Detect which cell encompasses the target text, then output its [x, y] center coordinate. 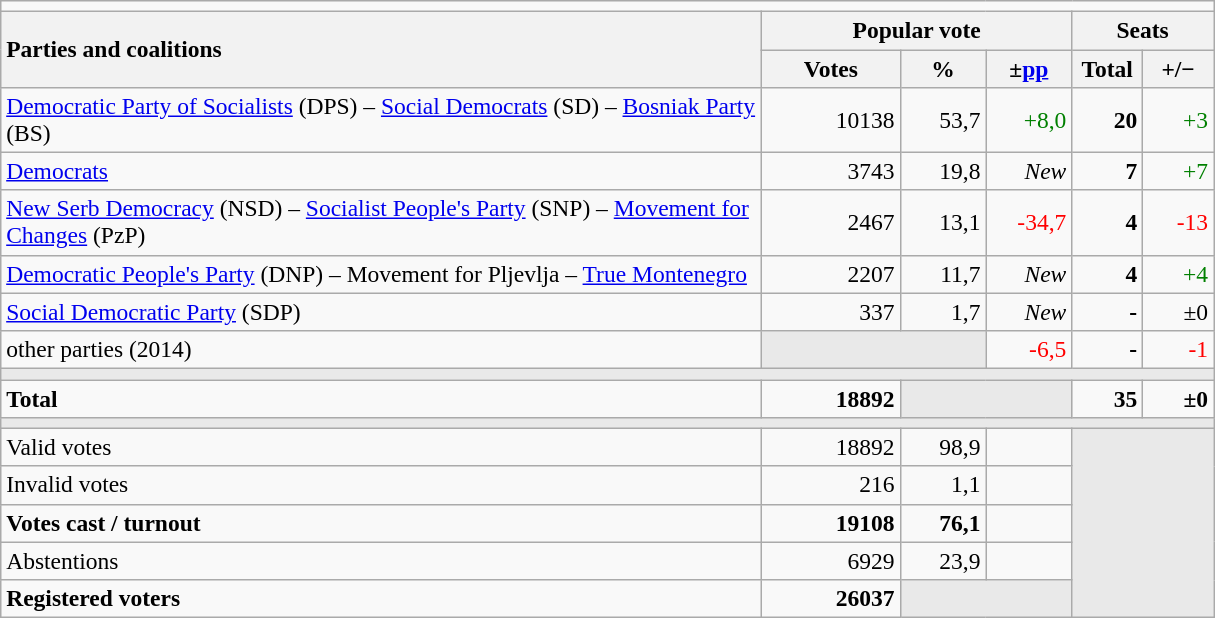
+3 [1178, 120]
76,1 [943, 523]
7 [1108, 171]
2467 [831, 222]
New Serb Democracy (NSD) – Socialist People's Party (SNP) – Movement for Changes (PzP) [382, 222]
19,8 [943, 171]
20 [1108, 120]
Social Democratic Party (SDP) [382, 312]
2207 [831, 274]
53,7 [943, 120]
11,7 [943, 274]
1,1 [943, 485]
216 [831, 485]
Votes cast / turnout [382, 523]
Abstentions [382, 561]
Seats [1143, 30]
3743 [831, 171]
-1 [1178, 349]
337 [831, 312]
13,1 [943, 222]
+8,0 [1029, 120]
Democratic People's Party (DNP) – Movement for Pljevlja – True Montenegro [382, 274]
% [943, 68]
98,9 [943, 447]
Invalid votes [382, 485]
other parties (2014) [382, 349]
-34,7 [1029, 222]
Votes [831, 68]
26037 [831, 598]
19108 [831, 523]
6929 [831, 561]
1,7 [943, 312]
Parties and coalitions [382, 49]
Democratic Party of Socialists (DPS) – Social Democrats (SD) – Bosniak Party (BS) [382, 120]
+/− [1178, 68]
-6,5 [1029, 349]
Popular vote [917, 30]
23,9 [943, 561]
-13 [1178, 222]
Registered voters [382, 598]
10138 [831, 120]
Valid votes [382, 447]
+7 [1178, 171]
Democrats [382, 171]
+4 [1178, 274]
35 [1108, 398]
±pp [1029, 68]
